Return [x, y] of the center of cell containing provided text 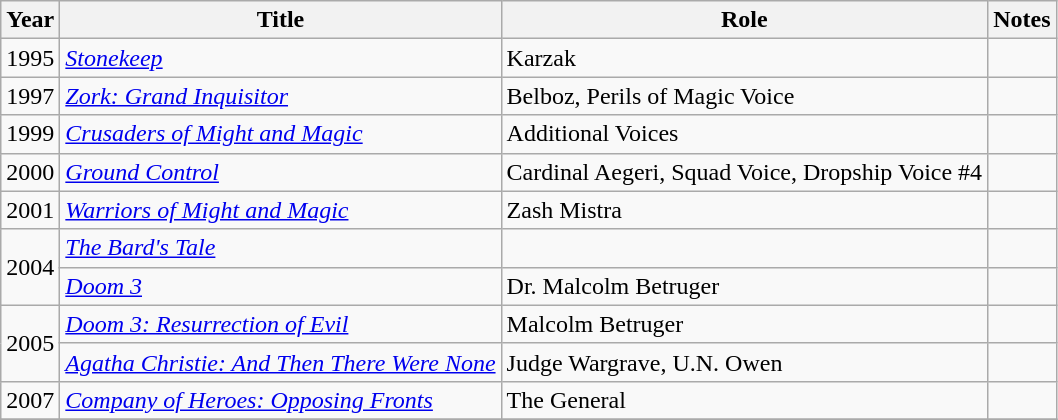
Year [30, 20]
Crusaders of Might and Magic [280, 134]
1995 [30, 58]
1999 [30, 134]
Additional Voices [744, 134]
Dr. Malcolm Betruger [744, 286]
Title [280, 20]
Karzak [744, 58]
Agatha Christie: And Then There Were None [280, 362]
Belboz, Perils of Magic Voice [744, 96]
Zash Mistra [744, 210]
1997 [30, 96]
Judge Wargrave, U.N. Owen [744, 362]
Cardinal Aegeri, Squad Voice, Dropship Voice #4 [744, 172]
Warriors of Might and Magic [280, 210]
Company of Heroes: Opposing Fronts [280, 400]
2001 [30, 210]
Doom 3 [280, 286]
Ground Control [280, 172]
Notes [1022, 20]
Zork: Grand Inquisitor [280, 96]
Role [744, 20]
Doom 3: Resurrection of Evil [280, 324]
Malcolm Betruger [744, 324]
The General [744, 400]
2004 [30, 267]
2007 [30, 400]
Stonekeep [280, 58]
2000 [30, 172]
2005 [30, 343]
The Bard's Tale [280, 248]
